Provide the [x, y] coordinate of the cell's center where the given text is located.  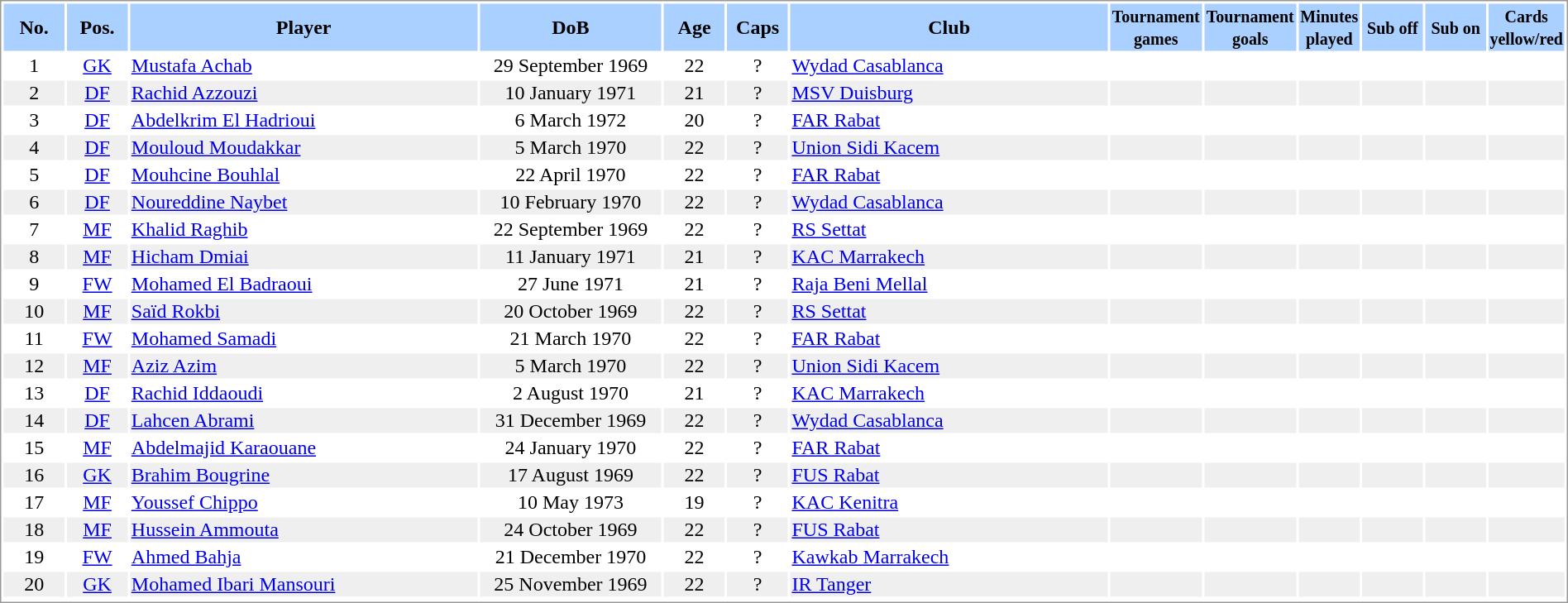
Aziz Azim [304, 366]
Abdelmajid Karaouane [304, 447]
Saïd Rokbi [304, 312]
Age [695, 26]
16 [33, 476]
1 [33, 65]
11 [33, 338]
Sub on [1456, 26]
5 [33, 175]
DoB [571, 26]
Khalid Raghib [304, 229]
Youssef Chippo [304, 502]
22 April 1970 [571, 175]
31 December 1969 [571, 421]
KAC Kenitra [949, 502]
10 January 1971 [571, 93]
Caps [758, 26]
Cardsyellow/red [1527, 26]
10 [33, 312]
22 September 1969 [571, 229]
Noureddine Naybet [304, 203]
Tournamentgoals [1250, 26]
Lahcen Abrami [304, 421]
4 [33, 148]
24 October 1969 [571, 530]
Tournamentgames [1156, 26]
2 [33, 93]
Rachid Azzouzi [304, 93]
Club [949, 26]
21 December 1970 [571, 557]
Raja Beni Mellal [949, 284]
21 March 1970 [571, 338]
3 [33, 120]
9 [33, 284]
10 February 1970 [571, 203]
25 November 1969 [571, 585]
Rachid Iddaoudi [304, 393]
17 [33, 502]
15 [33, 447]
12 [33, 366]
8 [33, 257]
Abdelkrim El Hadrioui [304, 120]
11 January 1971 [571, 257]
Brahim Bougrine [304, 476]
6 [33, 203]
17 August 1969 [571, 476]
13 [33, 393]
No. [33, 26]
Sub off [1393, 26]
Minutesplayed [1329, 26]
IR Tanger [949, 585]
Mustafa Achab [304, 65]
Ahmed Bahja [304, 557]
Mouhcine Bouhlal [304, 175]
20 October 1969 [571, 312]
Mouloud Moudakkar [304, 148]
2 August 1970 [571, 393]
Pos. [98, 26]
18 [33, 530]
Mohamed Samadi [304, 338]
24 January 1970 [571, 447]
MSV Duisburg [949, 93]
Hicham Dmiai [304, 257]
Player [304, 26]
29 September 1969 [571, 65]
6 March 1972 [571, 120]
27 June 1971 [571, 284]
14 [33, 421]
10 May 1973 [571, 502]
7 [33, 229]
Mohamed El Badraoui [304, 284]
Mohamed Ibari Mansouri [304, 585]
Hussein Ammouta [304, 530]
Kawkab Marrakech [949, 557]
